Find where the given text appears and provide that cell's center as [X, Y] coordinate. 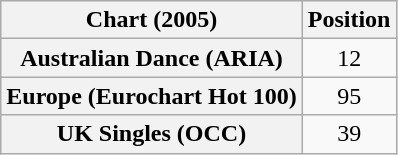
Position [349, 20]
Chart (2005) [152, 20]
95 [349, 96]
Australian Dance (ARIA) [152, 58]
Europe (Eurochart Hot 100) [152, 96]
39 [349, 134]
UK Singles (OCC) [152, 134]
12 [349, 58]
